Return [X, Y] of the center of cell containing provided text 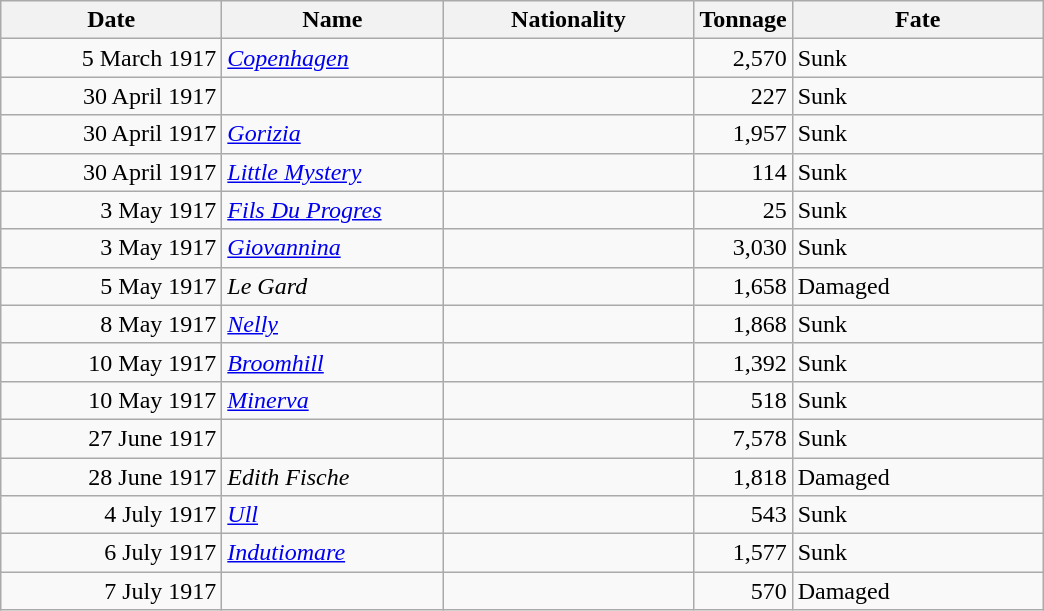
7 July 1917 [112, 591]
25 [743, 210]
Date [112, 20]
4 July 1917 [112, 515]
28 June 1917 [112, 477]
1,957 [743, 134]
Name [332, 20]
Giovannina [332, 248]
Fils Du Progres [332, 210]
7,578 [743, 438]
8 May 1917 [112, 324]
Ull [332, 515]
Nationality [568, 20]
6 July 1917 [112, 553]
27 June 1917 [112, 438]
Edith Fische [332, 477]
Broomhill [332, 362]
1,658 [743, 286]
1,868 [743, 324]
518 [743, 400]
114 [743, 172]
Le Gard [332, 286]
3,030 [743, 248]
Little Mystery [332, 172]
Copenhagen [332, 58]
227 [743, 96]
1,577 [743, 553]
Gorizia [332, 134]
5 May 1917 [112, 286]
Indutiomare [332, 553]
Nelly [332, 324]
Minerva [332, 400]
2,570 [743, 58]
543 [743, 515]
5 March 1917 [112, 58]
Fate [918, 20]
570 [743, 591]
1,818 [743, 477]
Tonnage [743, 20]
1,392 [743, 362]
